Return (x, y) of the center of cell containing provided text 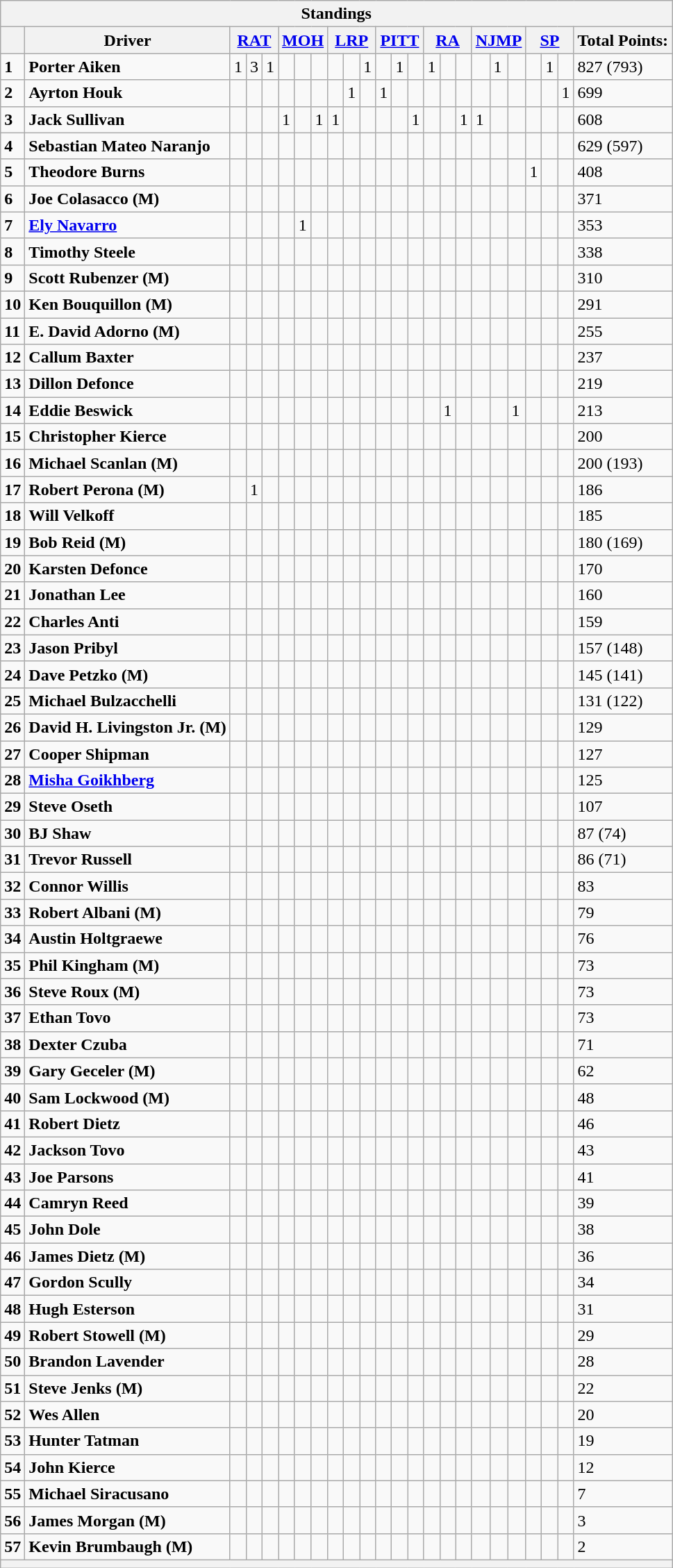
Jackson Tovo (128, 1150)
Cooper Shipman (128, 753)
71 (623, 1044)
310 (623, 278)
Wes Allen (128, 1415)
371 (623, 199)
17 (13, 490)
18 (13, 516)
PITT (400, 40)
14 (13, 410)
13 (13, 384)
9 (13, 278)
Kevin Brumbaugh (M) (128, 1546)
Misha Goikhberg (128, 781)
4 (13, 146)
Austin Holtgraewe (128, 939)
Total Points: (623, 40)
Michael Siracusano (128, 1494)
107 (623, 807)
50 (13, 1362)
608 (623, 119)
Robert Perona (M) (128, 490)
200 (193) (623, 463)
Timothy Steele (128, 251)
RAT (254, 40)
Sebastian Mateo Naranjo (128, 146)
16 (13, 463)
Steve Jenks (M) (128, 1388)
160 (623, 595)
Ayrton Houk (128, 93)
15 (13, 437)
21 (13, 595)
170 (623, 569)
Joe Parsons (128, 1177)
10 (13, 304)
55 (13, 1494)
32 (13, 886)
8 (13, 251)
145 (141) (623, 674)
James Morgan (M) (128, 1520)
Connor Willis (128, 886)
Christopher Kierce (128, 437)
MOH (303, 40)
Porter Aiken (128, 67)
37 (13, 1018)
Robert Albani (M) (128, 912)
Hunter Tatman (128, 1441)
SP (550, 40)
42 (13, 1150)
26 (13, 727)
Robert Stowell (M) (128, 1335)
57 (13, 1546)
Michael Scanlan (M) (128, 463)
125 (623, 781)
Scott Rubenzer (M) (128, 278)
827 (793) (623, 67)
53 (13, 1441)
Jason Pribyl (128, 648)
Charles Anti (128, 622)
51 (13, 1388)
James Dietz (M) (128, 1256)
129 (623, 727)
John Dole (128, 1230)
6 (13, 199)
Steve Oseth (128, 807)
40 (13, 1097)
23 (13, 648)
John Kierce (128, 1467)
5 (13, 172)
131 (122) (623, 701)
Camryn Reed (128, 1203)
Michael Bulzacchelli (128, 701)
Standings (336, 14)
353 (623, 225)
11 (13, 331)
Trevor Russell (128, 860)
86 (71) (623, 860)
56 (13, 1520)
35 (13, 965)
24 (13, 674)
83 (623, 886)
629 (597) (623, 146)
Sam Lockwood (M) (128, 1097)
Will Velkoff (128, 516)
219 (623, 384)
BJ Shaw (128, 833)
Phil Kingham (M) (128, 965)
30 (13, 833)
49 (13, 1335)
Callum Baxter (128, 358)
52 (13, 1415)
200 (623, 437)
Brandon Lavender (128, 1362)
47 (13, 1283)
RA (447, 40)
David H. Livingston Jr. (M) (128, 727)
237 (623, 358)
291 (623, 304)
699 (623, 93)
62 (623, 1071)
Karsten Defonce (128, 569)
186 (623, 490)
Dave Petzko (M) (128, 674)
Jonathan Lee (128, 595)
185 (623, 516)
Dillon Defonce (128, 384)
159 (623, 622)
Dexter Czuba (128, 1044)
Gary Geceler (M) (128, 1071)
Ely Navarro (128, 225)
Robert Dietz (128, 1124)
Steve Roux (M) (128, 992)
45 (13, 1230)
LRP (351, 40)
87 (74) (623, 833)
27 (13, 753)
79 (623, 912)
180 (169) (623, 542)
Gordon Scully (128, 1283)
127 (623, 753)
44 (13, 1203)
54 (13, 1467)
408 (623, 172)
213 (623, 410)
25 (13, 701)
NJMP (499, 40)
338 (623, 251)
Hugh Esterson (128, 1309)
33 (13, 912)
Jack Sullivan (128, 119)
Ethan Tovo (128, 1018)
Bob Reid (M) (128, 542)
Eddie Beswick (128, 410)
Joe Colasacco (M) (128, 199)
157 (148) (623, 648)
Driver (128, 40)
E. David Adorno (M) (128, 331)
255 (623, 331)
Theodore Burns (128, 172)
76 (623, 939)
Ken Bouquillon (M) (128, 304)
